Extract the [x, y] coordinate from the center of the cell holding the provided text.  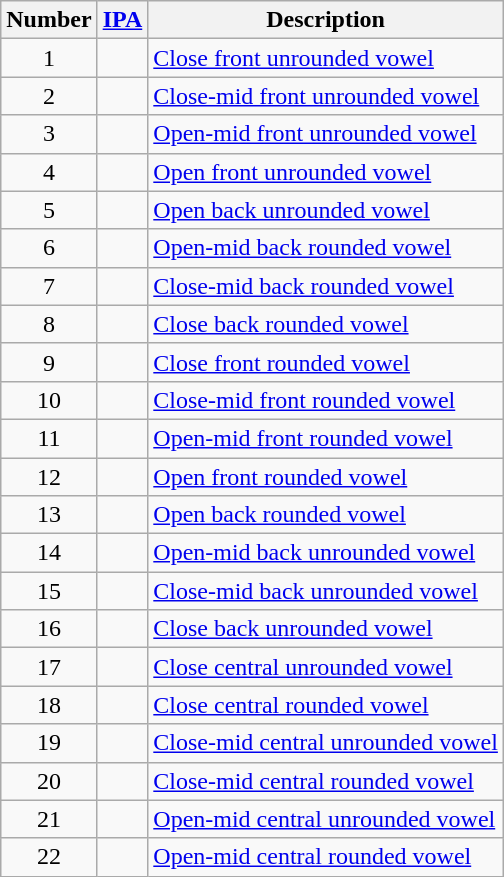
18 [49, 705]
Open-mid front unrounded vowel [326, 134]
Close central rounded vowel [326, 705]
Number [49, 20]
14 [49, 553]
Open-mid back unrounded vowel [326, 553]
3 [49, 134]
Open-mid front rounded vowel [326, 438]
20 [49, 781]
7 [49, 286]
Description [326, 20]
Open back unrounded vowel [326, 210]
15 [49, 591]
Close-mid back rounded vowel [326, 286]
Close front unrounded vowel [326, 58]
Close front rounded vowel [326, 362]
Open-mid central rounded vowel [326, 857]
Open front rounded vowel [326, 477]
11 [49, 438]
5 [49, 210]
4 [49, 172]
Open back rounded vowel [326, 515]
Open-mid central unrounded vowel [326, 819]
12 [49, 477]
2 [49, 96]
Close-mid front rounded vowel [326, 400]
Open-mid back rounded vowel [326, 248]
Close central unrounded vowel [326, 667]
1 [49, 58]
Close-mid front unrounded vowel [326, 96]
16 [49, 629]
Close-mid central unrounded vowel [326, 743]
Close back unrounded vowel [326, 629]
9 [49, 362]
Close-mid back unrounded vowel [326, 591]
13 [49, 515]
IPA [122, 20]
21 [49, 819]
8 [49, 324]
Close-mid central rounded vowel [326, 781]
22 [49, 857]
6 [49, 248]
Open front unrounded vowel [326, 172]
17 [49, 667]
10 [49, 400]
Close back rounded vowel [326, 324]
19 [49, 743]
